Extract the [x, y] coordinate from the center of the cell holding the provided text.  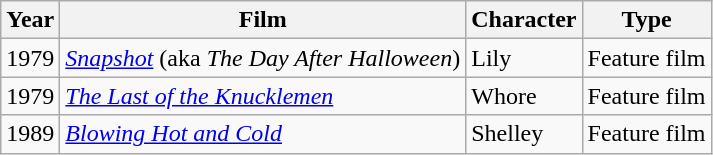
Film [263, 20]
Character [524, 20]
Whore [524, 96]
Blowing Hot and Cold [263, 134]
Type [646, 20]
Year [30, 20]
Snapshot (aka The Day After Halloween) [263, 58]
Lily [524, 58]
1989 [30, 134]
Shelley [524, 134]
The Last of the Knucklemen [263, 96]
